Find where the given text appears and provide that cell's center as (x, y) coordinate. 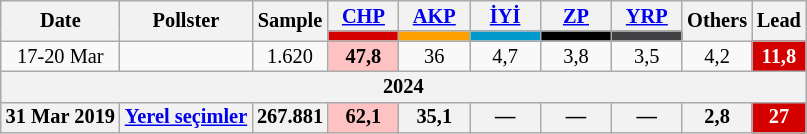
35,1 (434, 118)
31 Mar 2019 (60, 118)
YRP (646, 16)
17-20 Mar (60, 56)
4,2 (717, 56)
3,5 (646, 56)
267.881 (290, 118)
1.620 (290, 56)
AKP (434, 16)
Lead (779, 20)
Sample (290, 20)
36 (434, 56)
2,8 (717, 118)
11,8 (779, 56)
Date (60, 20)
27 (779, 118)
62,1 (364, 118)
Others (717, 20)
Pollster (186, 20)
İYİ (506, 16)
4,7 (506, 56)
2024 (404, 86)
CHP (364, 16)
ZP (576, 16)
Yerel seçimler (186, 118)
3,8 (576, 56)
47,8 (364, 56)
